Capture the cell that displays the provided text and extract its [x, y] central coordinate. 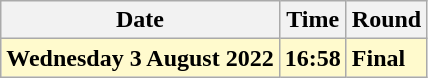
Time [312, 20]
Final [386, 58]
Round [386, 20]
16:58 [312, 58]
Date [140, 20]
Wednesday 3 August 2022 [140, 58]
